Capture the cell that displays the provided text and extract its (X, Y) central coordinate. 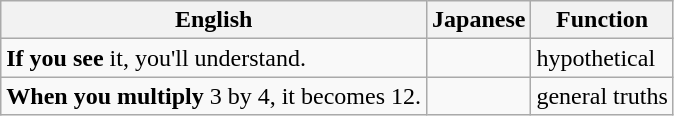
general truths (602, 96)
English (214, 20)
Function (602, 20)
hypothetical (602, 58)
Japanese (479, 20)
If you see it, you'll understand. (214, 58)
When you multiply 3 by 4, it becomes 12. (214, 96)
